Scan for the cell matching the given text and deliver its [x, y] coordinate at center. 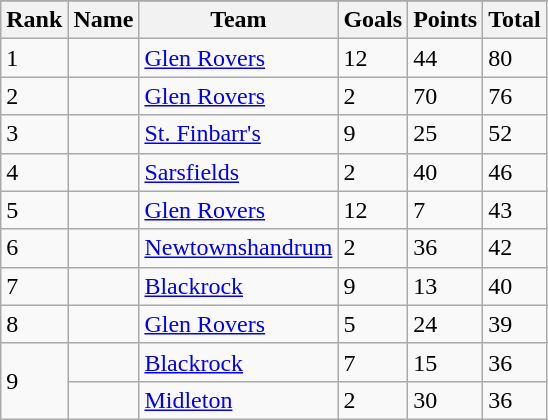
15 [446, 362]
39 [515, 324]
70 [446, 96]
3 [34, 134]
13 [446, 286]
42 [515, 248]
Rank [34, 20]
Midleton [238, 400]
Newtownshandrum [238, 248]
80 [515, 58]
46 [515, 172]
43 [515, 210]
30 [446, 400]
Goals [373, 20]
24 [446, 324]
8 [34, 324]
Points [446, 20]
Sarsfields [238, 172]
Total [515, 20]
4 [34, 172]
St. Finbarr's [238, 134]
Team [238, 20]
25 [446, 134]
52 [515, 134]
44 [446, 58]
76 [515, 96]
6 [34, 248]
Name [104, 20]
1 [34, 58]
